Detect which cell encompasses the target text, then output its (x, y) center coordinate. 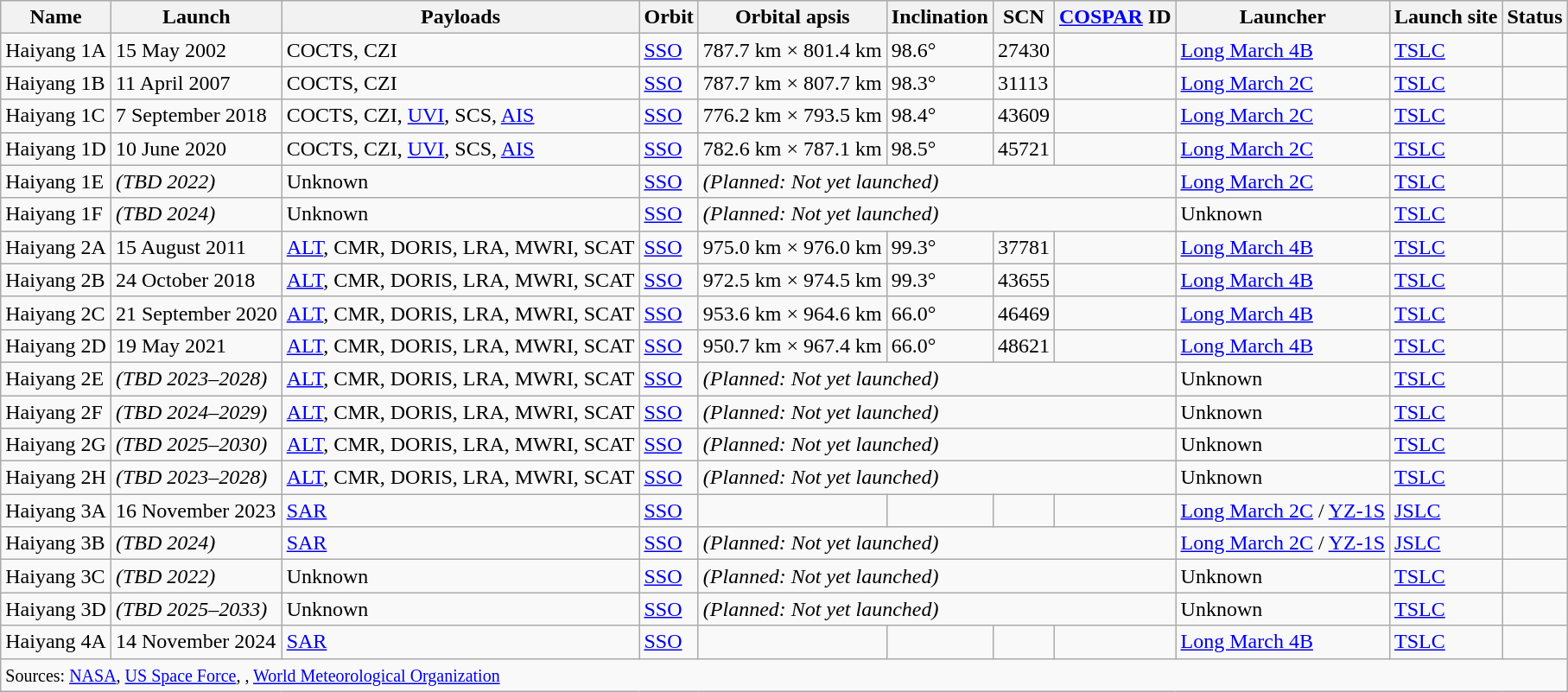
Haiyang 3D (56, 609)
15 May 2002 (196, 50)
Haiyang 2A (56, 247)
Haiyang 2E (56, 378)
Haiyang 1F (56, 214)
(TBD 2024–2029) (196, 412)
14 November 2024 (196, 642)
15 August 2011 (196, 247)
7 September 2018 (196, 116)
Haiyang 3B (56, 543)
782.6 km × 787.1 km (792, 149)
Name (56, 17)
Haiyang 1D (56, 149)
Haiyang 1C (56, 116)
45721 (1023, 149)
Payloads (460, 17)
98.6° (940, 50)
24 October 2018 (196, 280)
37781 (1023, 247)
98.4° (940, 116)
975.0 km × 976.0 km (792, 247)
43609 (1023, 116)
950.7 km × 967.4 km (792, 346)
Haiyang 2G (56, 445)
Launch site (1446, 17)
98.5° (940, 149)
Launcher (1283, 17)
10 June 2020 (196, 149)
16 November 2023 (196, 511)
48621 (1023, 346)
Haiyang 1A (56, 50)
Haiyang 1B (56, 83)
(TBD 2025–2033) (196, 609)
776.2 km × 793.5 km (792, 116)
Inclination (940, 17)
Haiyang 2H (56, 478)
Launch (196, 17)
27430 (1023, 50)
Haiyang 2D (56, 346)
787.7 km × 801.4 km (792, 50)
46469 (1023, 313)
98.3° (940, 83)
953.6 km × 964.6 km (792, 313)
11 April 2007 (196, 83)
Orbital apsis (792, 17)
21 September 2020 (196, 313)
787.7 km × 807.7 km (792, 83)
Sources: NASA, US Space Force, , World Meteorological Organization (784, 675)
Haiyang 1E (56, 181)
Orbit (669, 17)
31113 (1023, 83)
43655 (1023, 280)
19 May 2021 (196, 346)
Haiyang 3C (56, 576)
COSPAR ID (1114, 17)
Haiyang 2C (56, 313)
Haiyang 2F (56, 412)
972.5 km × 974.5 km (792, 280)
SCN (1023, 17)
(TBD 2025–2030) (196, 445)
Status (1534, 17)
Haiyang 3A (56, 511)
Haiyang 2B (56, 280)
Haiyang 4A (56, 642)
